From the cell containing the given text, extract its center point as [x, y] coordinate. 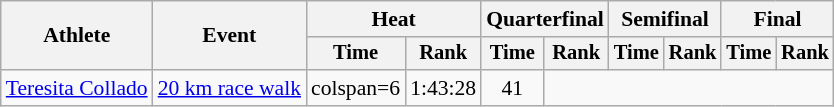
Heat [394, 19]
20 km race walk [230, 88]
1:43:28 [443, 88]
colspan=6 [356, 88]
Teresita Collado [77, 88]
Semifinal [665, 19]
Athlete [77, 36]
Quarterfinal [545, 19]
Event [230, 36]
Final [777, 19]
41 [512, 88]
